Provide the [X, Y] coordinate of the cell's center where the given text is located.  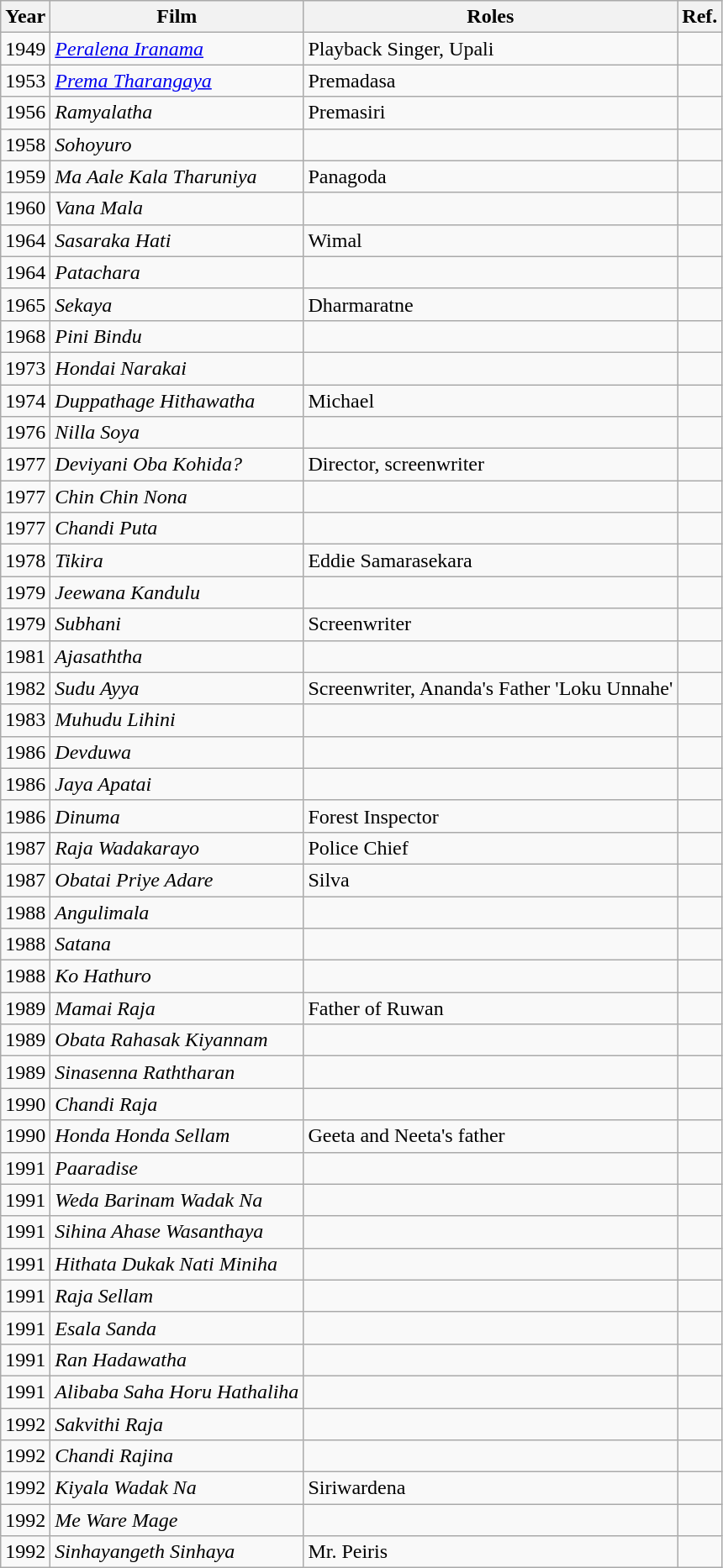
1958 [25, 145]
Chandi Puta [177, 529]
Raja Wadakarayo [177, 848]
Subhani [177, 624]
Obatai Priye Adare [177, 880]
1959 [25, 176]
1973 [25, 368]
Year [25, 17]
Peralena Iranama [177, 49]
Sinhayangeth Sinhaya [177, 1552]
1968 [25, 336]
Sudu Ayya [177, 688]
Satana [177, 944]
Honda Honda Sellam [177, 1136]
Ajasaththa [177, 656]
Ramyalatha [177, 113]
Wimal [491, 240]
Police Chief [491, 848]
Sasaraka Hati [177, 240]
1983 [25, 720]
Screenwriter, Ananda's Father 'Loku Unnahe' [491, 688]
Angulimala [177, 912]
Kiyala Wadak Na [177, 1488]
Sinasenna Raththaran [177, 1072]
Dharmaratne [491, 304]
Mamai Raja [177, 1008]
Sakvithi Raja [177, 1424]
Ko Hathuro [177, 976]
Jeewana Kandulu [177, 592]
Pini Bindu [177, 336]
1960 [25, 208]
1956 [25, 113]
Me Ware Mage [177, 1520]
1978 [25, 560]
Silva [491, 880]
Roles [491, 17]
Duppathage Hithawatha [177, 401]
Mr. Peiris [491, 1552]
Chandi Raja [177, 1104]
Deviyani Oba Kohida? [177, 465]
Chandi Rajina [177, 1456]
Screenwriter [491, 624]
Jaya Apatai [177, 784]
Vana Mala [177, 208]
Ref. [699, 17]
Ma Aale Kala Tharuniya [177, 176]
Weda Barinam Wadak Na [177, 1200]
Devduwa [177, 752]
Muhudu Lihini [177, 720]
Nilla Soya [177, 433]
1953 [25, 81]
1976 [25, 433]
Forest Inspector [491, 816]
1949 [25, 49]
Ran Hadawatha [177, 1360]
Premadasa [491, 81]
Sohoyuro [177, 145]
1974 [25, 401]
Panagoda [491, 176]
Paaradise [177, 1168]
Geeta and Neeta's father [491, 1136]
Tikira [177, 560]
Siriwardena [491, 1488]
Hithata Dukak Nati Miniha [177, 1264]
Michael [491, 401]
1965 [25, 304]
Playback Singer, Upali [491, 49]
1982 [25, 688]
Dinuma [177, 816]
Alibaba Saha Horu Hathaliha [177, 1392]
Film [177, 17]
Hondai Narakai [177, 368]
Sekaya [177, 304]
1981 [25, 656]
Raja Sellam [177, 1296]
Eddie Samarasekara [491, 560]
Father of Ruwan [491, 1008]
Obata Rahasak Kiyannam [177, 1040]
Chin Chin Nona [177, 497]
Patachara [177, 272]
Director, screenwriter [491, 465]
Prema Tharangaya [177, 81]
Premasiri [491, 113]
Sihina Ahase Wasanthaya [177, 1232]
Esala Sanda [177, 1328]
